Output the [X, Y] coordinate of the center of the cell containing the given text.  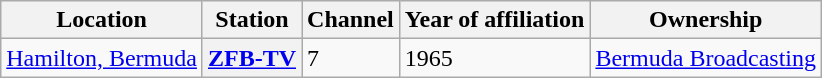
Year of affiliation [494, 20]
7 [351, 58]
ZFB-TV [252, 58]
Bermuda Broadcasting [706, 58]
Ownership [706, 20]
1965 [494, 58]
Station [252, 20]
Channel [351, 20]
Location [102, 20]
Hamilton, Bermuda [102, 58]
